Return [X, Y] of the center of cell containing provided text 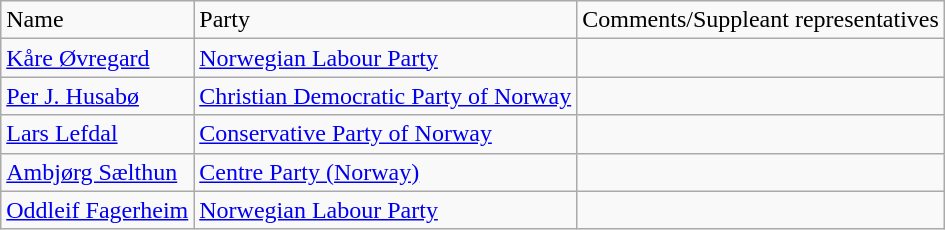
Lars Lefdal [98, 134]
Party [386, 20]
Name [98, 20]
Per J. Husabø [98, 96]
Christian Democratic Party of Norway [386, 96]
Oddleif Fagerheim [98, 210]
Ambjørg Sælthun [98, 172]
Kåre Øvregard [98, 58]
Comments/Suppleant representatives [761, 20]
Centre Party (Norway) [386, 172]
Conservative Party of Norway [386, 134]
